Pinpoint the cell where the given text exists, returning its [x, y] midpoint coordinate. 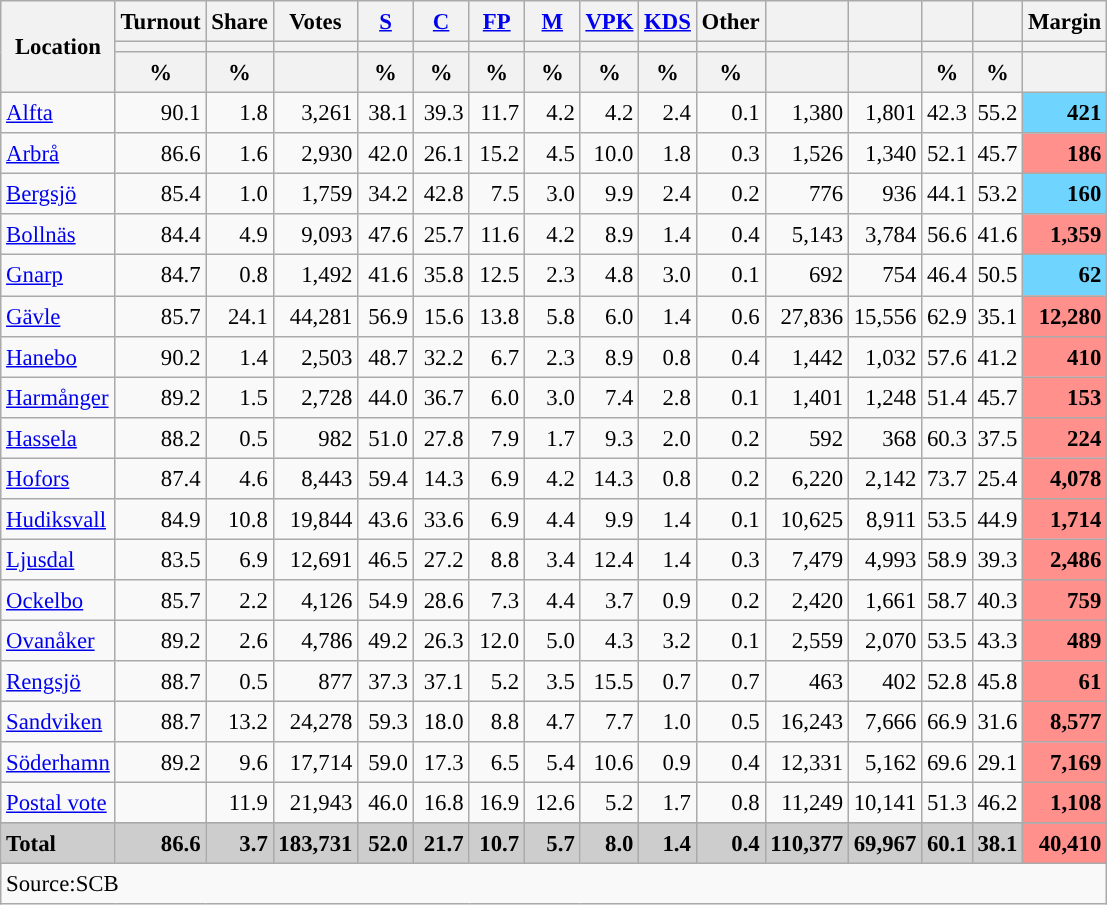
1,526 [806, 154]
9.6 [240, 762]
51.0 [386, 438]
2.0 [668, 438]
37.5 [997, 438]
59.0 [386, 762]
46.0 [386, 804]
Postal vote [58, 804]
7.4 [610, 398]
Share [240, 22]
1,442 [806, 356]
8.0 [610, 844]
42.3 [947, 114]
27.2 [441, 560]
776 [806, 194]
54.9 [386, 600]
186 [1065, 154]
7,479 [806, 560]
55.2 [997, 114]
42.8 [441, 194]
1.6 [240, 154]
19,844 [316, 520]
160 [1065, 194]
877 [316, 682]
VPK [610, 22]
Ockelbo [58, 600]
29.1 [997, 762]
0.6 [730, 316]
21,943 [316, 804]
183,731 [316, 844]
25.4 [997, 478]
7,666 [884, 722]
33.6 [441, 520]
2,486 [1065, 560]
Turnout [160, 22]
4.7 [552, 722]
32.2 [441, 356]
421 [1065, 114]
12,331 [806, 762]
17.3 [441, 762]
1,108 [1065, 804]
13.8 [497, 316]
46.2 [997, 804]
Ljusdal [58, 560]
936 [884, 194]
16.8 [441, 804]
5,162 [884, 762]
8,577 [1065, 722]
5.0 [552, 640]
42.0 [386, 154]
692 [806, 276]
4,078 [1065, 478]
53.2 [997, 194]
1,661 [884, 600]
410 [1065, 356]
Bergsjö [58, 194]
1,759 [316, 194]
27.8 [441, 438]
15,556 [884, 316]
9.3 [610, 438]
110,377 [806, 844]
10.7 [497, 844]
15.5 [610, 682]
40.3 [997, 600]
12.6 [552, 804]
58.9 [947, 560]
Bollnäs [58, 234]
83.5 [160, 560]
61 [1065, 682]
2.8 [668, 398]
12.5 [497, 276]
26.3 [441, 640]
4,126 [316, 600]
982 [316, 438]
52.1 [947, 154]
C [441, 22]
60.1 [947, 844]
M [552, 22]
2,728 [316, 398]
1,032 [884, 356]
592 [806, 438]
4.3 [610, 640]
5,143 [806, 234]
43.3 [997, 640]
12.0 [497, 640]
10,141 [884, 804]
Sandviken [58, 722]
69,967 [884, 844]
1,340 [884, 154]
2,420 [806, 600]
7.3 [497, 600]
51.4 [947, 398]
Gävle [58, 316]
24.1 [240, 316]
66.9 [947, 722]
489 [1065, 640]
10.0 [610, 154]
58.7 [947, 600]
26.1 [441, 154]
51.3 [947, 804]
5.4 [552, 762]
43.6 [386, 520]
Margin [1065, 22]
15.2 [497, 154]
Hanebo [58, 356]
1,714 [1065, 520]
62 [1065, 276]
12.4 [610, 560]
44.1 [947, 194]
4.6 [240, 478]
88.2 [160, 438]
11.9 [240, 804]
35.1 [997, 316]
35.8 [441, 276]
37.3 [386, 682]
7.5 [497, 194]
46.4 [947, 276]
45.8 [997, 682]
49.2 [386, 640]
4,786 [316, 640]
3.2 [668, 640]
84.9 [160, 520]
27,836 [806, 316]
11.6 [497, 234]
754 [884, 276]
18.0 [441, 722]
48.7 [386, 356]
Arbrå [58, 154]
4.5 [552, 154]
Hassela [58, 438]
90.2 [160, 356]
4,993 [884, 560]
Votes [316, 22]
3.5 [552, 682]
84.7 [160, 276]
11,249 [806, 804]
60.3 [947, 438]
10,625 [806, 520]
1,359 [1065, 234]
15.6 [441, 316]
Location [58, 47]
7,169 [1065, 762]
Hudiksvall [58, 520]
2,930 [316, 154]
759 [1065, 600]
224 [1065, 438]
2,070 [884, 640]
1,492 [316, 276]
2,503 [316, 356]
87.4 [160, 478]
402 [884, 682]
4.9 [240, 234]
Hofors [58, 478]
Harmånger [58, 398]
Ovanåker [58, 640]
40,410 [1065, 844]
6.7 [497, 356]
2.2 [240, 600]
Söderhamn [58, 762]
5.8 [552, 316]
56.6 [947, 234]
36.7 [441, 398]
47.6 [386, 234]
52.8 [947, 682]
2,142 [884, 478]
Source:SCB [554, 884]
1.5 [240, 398]
8,911 [884, 520]
3,261 [316, 114]
368 [884, 438]
10.6 [610, 762]
Rengsjö [58, 682]
21.7 [441, 844]
73.7 [947, 478]
41.2 [997, 356]
153 [1065, 398]
13.2 [240, 722]
7.7 [610, 722]
4.8 [610, 276]
44,281 [316, 316]
3,784 [884, 234]
9,093 [316, 234]
90.1 [160, 114]
46.5 [386, 560]
Total [58, 844]
12,691 [316, 560]
FP [497, 22]
463 [806, 682]
6,220 [806, 478]
56.9 [386, 316]
1,248 [884, 398]
69.6 [947, 762]
3.4 [552, 560]
1,801 [884, 114]
12,280 [1065, 316]
59.4 [386, 478]
57.6 [947, 356]
17,714 [316, 762]
84.4 [160, 234]
25.7 [441, 234]
5.7 [552, 844]
10.8 [240, 520]
16.9 [497, 804]
KDS [668, 22]
16,243 [806, 722]
2,559 [806, 640]
11.7 [497, 114]
1,401 [806, 398]
7.9 [497, 438]
S [386, 22]
6.5 [497, 762]
52.0 [386, 844]
24,278 [316, 722]
62.9 [947, 316]
Other [730, 22]
44.9 [997, 520]
2.6 [240, 640]
34.2 [386, 194]
59.3 [386, 722]
31.6 [997, 722]
Alfta [58, 114]
44.0 [386, 398]
50.5 [997, 276]
85.4 [160, 194]
37.1 [441, 682]
8,443 [316, 478]
1,380 [806, 114]
Gnarp [58, 276]
28.6 [441, 600]
